Pinpoint the cell where the given text exists, returning its [x, y] midpoint coordinate. 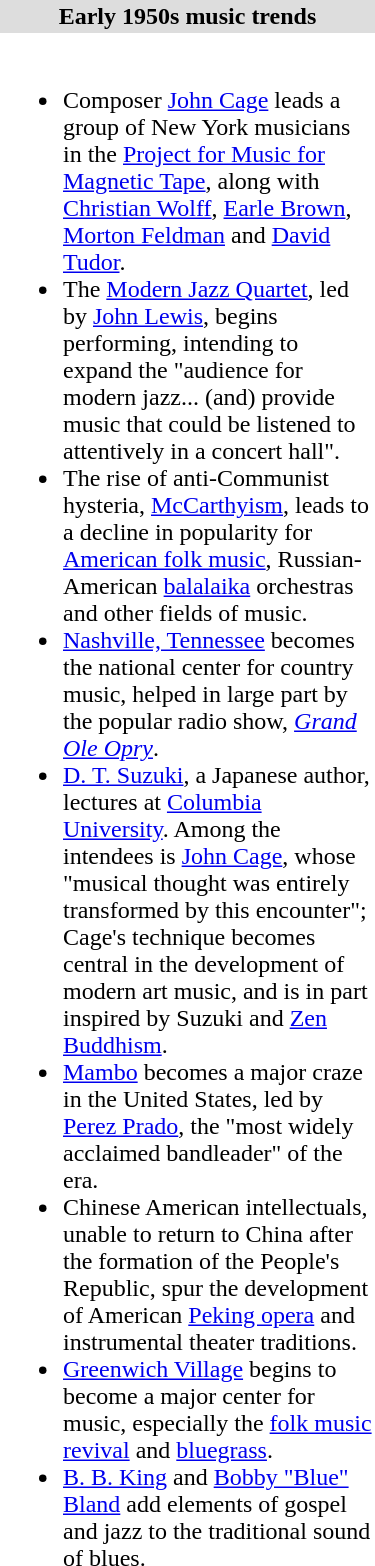
Early 1950s music trends [188, 16]
